Search for the cell housing the specified text and yield its [X, Y] center coordinate. 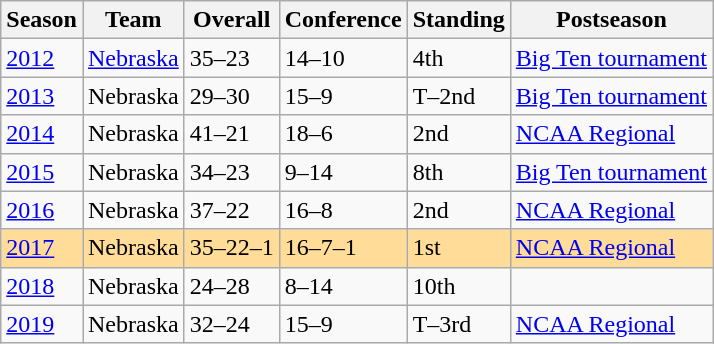
16–8 [343, 210]
2014 [42, 134]
2013 [42, 96]
Postseason [611, 20]
2019 [42, 324]
41–21 [232, 134]
2017 [42, 248]
8th [458, 172]
Season [42, 20]
35–23 [232, 58]
2012 [42, 58]
2016 [42, 210]
2018 [42, 286]
Conference [343, 20]
29–30 [232, 96]
4th [458, 58]
T–2nd [458, 96]
14–10 [343, 58]
8–14 [343, 286]
Team [133, 20]
Overall [232, 20]
T–3rd [458, 324]
10th [458, 286]
32–24 [232, 324]
16–7–1 [343, 248]
24–28 [232, 286]
35–22–1 [232, 248]
37–22 [232, 210]
18–6 [343, 134]
Standing [458, 20]
2015 [42, 172]
1st [458, 248]
34–23 [232, 172]
9–14 [343, 172]
